Locate the cell with the specified text and output its [x, y] center coordinate. 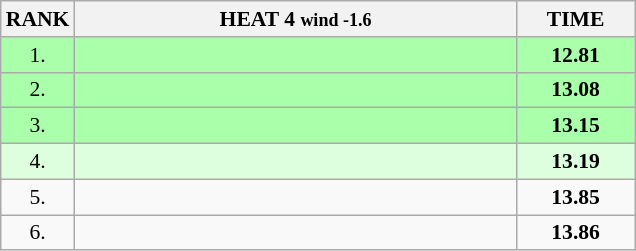
13.19 [576, 162]
13.08 [576, 90]
6. [38, 233]
2. [38, 90]
12.81 [576, 55]
RANK [38, 19]
13.15 [576, 126]
HEAT 4 wind -1.6 [295, 19]
13.86 [576, 233]
4. [38, 162]
1. [38, 55]
TIME [576, 19]
3. [38, 126]
5. [38, 197]
13.85 [576, 197]
